Scan for the cell matching the given text and deliver its [x, y] coordinate at center. 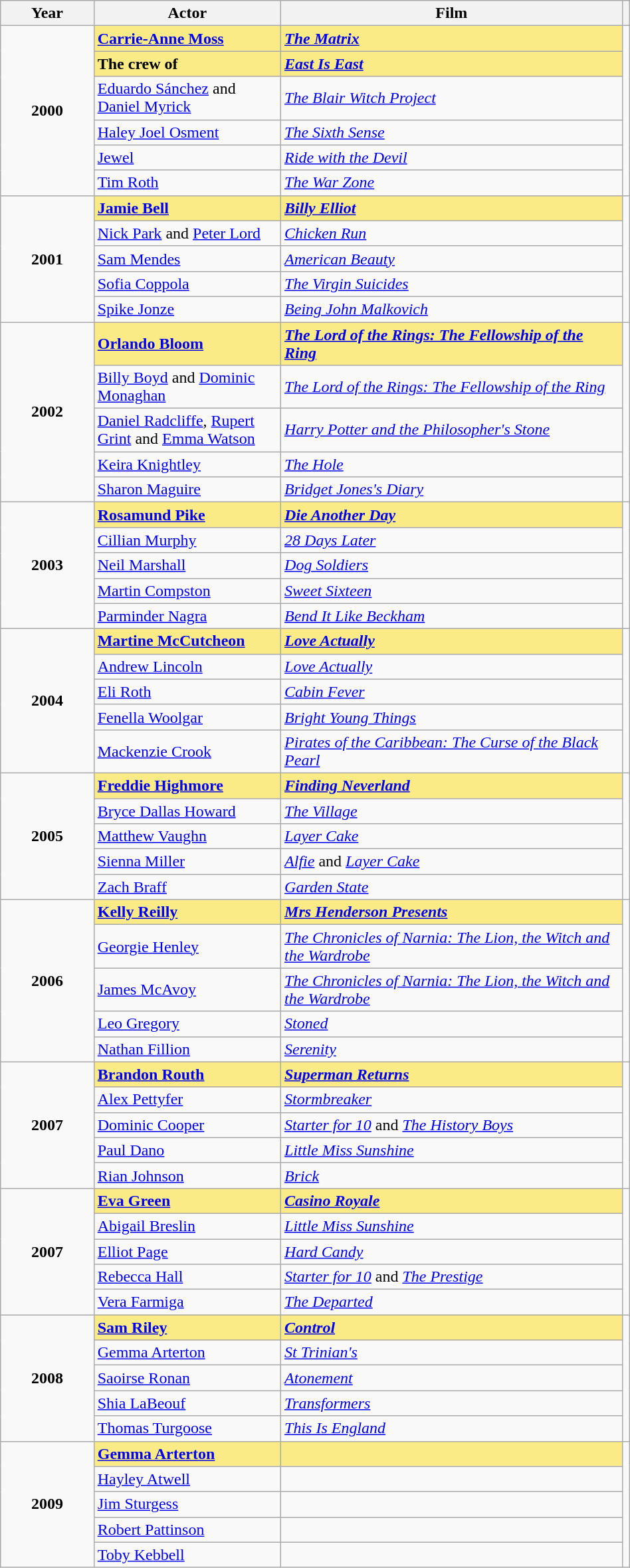
Dominic Cooper [187, 1125]
The Blair Witch Project [452, 98]
Year [47, 13]
Bend It Like Beckham [452, 616]
Starter for 10 and The Prestige [452, 1277]
Ride with the Devil [452, 157]
Serenity [452, 1049]
Carrie-Anne Moss [187, 39]
Nathan Fillion [187, 1049]
Hayley Atwell [187, 1479]
Stoned [452, 1024]
This Is England [452, 1428]
Sam Riley [187, 1327]
Die Another Day [452, 515]
Harry Potter and the Philosopher's Stone [452, 431]
2004 [47, 700]
Keira Knightley [187, 464]
Kelly Reilly [187, 912]
The Departed [452, 1302]
American Beauty [452, 258]
James McAvoy [187, 990]
The War Zone [452, 183]
Jamie Bell [187, 208]
Orlando Bloom [187, 343]
2008 [47, 1378]
Cillian Murphy [187, 540]
Rebecca Hall [187, 1277]
Sam Mendes [187, 258]
2006 [47, 981]
Film [452, 13]
Zach Braff [187, 887]
Brandon Routh [187, 1074]
Actor [187, 13]
Martin Compston [187, 591]
Georgie Henley [187, 946]
Eva Green [187, 1201]
Bright Young Things [452, 717]
Dog Soldiers [452, 565]
Brick [452, 1175]
2005 [47, 836]
Stormbreaker [452, 1100]
Sienna Miller [187, 862]
Atonement [452, 1378]
Casino Royale [452, 1201]
Bridget Jones's Diary [452, 490]
Spike Jonze [187, 309]
Freddie Highmore [187, 785]
Toby Kebbell [187, 1555]
Mrs Henderson Presents [452, 912]
2001 [47, 258]
Jim Sturgess [187, 1504]
Nick Park and Peter Lord [187, 233]
Rosamund Pike [187, 515]
Thomas Turgoose [187, 1428]
The Village [452, 811]
Eduardo Sánchez and Daniel Myrick [187, 98]
Vera Farmiga [187, 1302]
Parminder Nagra [187, 616]
28 Days Later [452, 540]
Matthew Vaughn [187, 836]
Starter for 10 and The History Boys [452, 1125]
Abigail Breslin [187, 1226]
Billy Elliot [452, 208]
Mackenzie Crook [187, 751]
The crew of [187, 64]
Paul Dano [187, 1150]
Garden State [452, 887]
East Is East [452, 64]
Pirates of the Caribbean: The Curse of the Black Pearl [452, 751]
Eli Roth [187, 692]
Neil Marshall [187, 565]
Being John Malkovich [452, 309]
Bryce Dallas Howard [187, 811]
Transformers [452, 1403]
Hard Candy [452, 1251]
Alfie and Layer Cake [452, 862]
2009 [47, 1504]
Sweet Sixteen [452, 591]
The Matrix [452, 39]
Robert Pattinson [187, 1529]
2003 [47, 565]
St Trinian's [452, 1353]
Martine McCutcheon [187, 641]
Jewel [187, 157]
Chicken Run [452, 233]
Superman Returns [452, 1074]
Daniel Radcliffe, Rupert Grint and Emma Watson [187, 431]
Fenella Woolgar [187, 717]
2000 [47, 110]
Billy Boyd and Dominic Monaghan [187, 387]
Control [452, 1327]
The Virgin Suicides [452, 284]
The Hole [452, 464]
Andrew Lincoln [187, 666]
Shia LaBeouf [187, 1403]
Finding Neverland [452, 785]
2002 [47, 412]
Layer Cake [452, 836]
Saoirse Ronan [187, 1378]
Sharon Maguire [187, 490]
Alex Pettyfer [187, 1100]
Leo Gregory [187, 1024]
The Sixth Sense [452, 132]
Sofia Coppola [187, 284]
Cabin Fever [452, 692]
Rian Johnson [187, 1175]
Haley Joel Osment [187, 132]
Tim Roth [187, 183]
Elliot Page [187, 1251]
